Output the [x, y] coordinate of the center of the cell containing the given text.  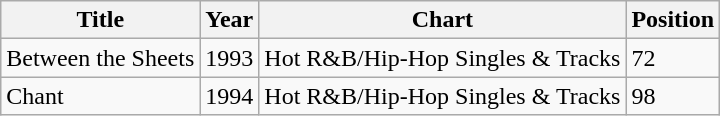
72 [673, 58]
1993 [230, 58]
Chant [100, 96]
1994 [230, 96]
98 [673, 96]
Year [230, 20]
Title [100, 20]
Position [673, 20]
Chart [442, 20]
Between the Sheets [100, 58]
